Output the (X, Y) coordinate of the center of the cell containing the given text.  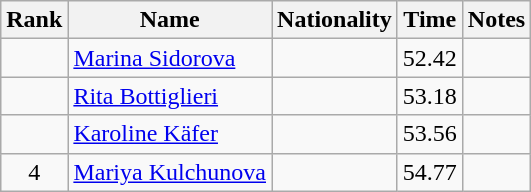
Time (430, 20)
4 (34, 172)
Name (170, 20)
52.42 (430, 58)
53.56 (430, 134)
Nationality (335, 20)
Mariya Kulchunova (170, 172)
54.77 (430, 172)
53.18 (430, 96)
Rita Bottiglieri (170, 96)
Rank (34, 20)
Marina Sidorova (170, 58)
Notes (496, 20)
Karoline Käfer (170, 134)
